Capture the cell that displays the provided text and extract its [X, Y] central coordinate. 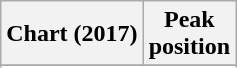
Peakposition [189, 34]
Chart (2017) [72, 34]
